For the text-containing cell, return its midpoint in (X, Y) coordinate format. 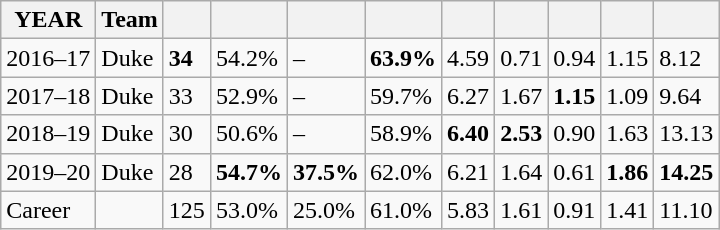
1.63 (628, 134)
52.9% (248, 96)
63.9% (404, 58)
6.27 (468, 96)
Career (48, 210)
2017–18 (48, 96)
25.0% (326, 210)
Team (130, 20)
YEAR (48, 20)
28 (186, 172)
0.94 (574, 58)
54.2% (248, 58)
0.90 (574, 134)
2.53 (522, 134)
58.9% (404, 134)
1.86 (628, 172)
4.59 (468, 58)
2016–17 (48, 58)
61.0% (404, 210)
1.61 (522, 210)
9.64 (686, 96)
11.10 (686, 210)
1.41 (628, 210)
0.71 (522, 58)
1.64 (522, 172)
2018–19 (48, 134)
33 (186, 96)
34 (186, 58)
0.61 (574, 172)
1.67 (522, 96)
50.6% (248, 134)
59.7% (404, 96)
54.7% (248, 172)
5.83 (468, 210)
2019–20 (48, 172)
62.0% (404, 172)
6.21 (468, 172)
37.5% (326, 172)
1.09 (628, 96)
13.13 (686, 134)
30 (186, 134)
8.12 (686, 58)
14.25 (686, 172)
53.0% (248, 210)
0.91 (574, 210)
125 (186, 210)
6.40 (468, 134)
